Output the [X, Y] coordinate of the center of the cell containing the given text.  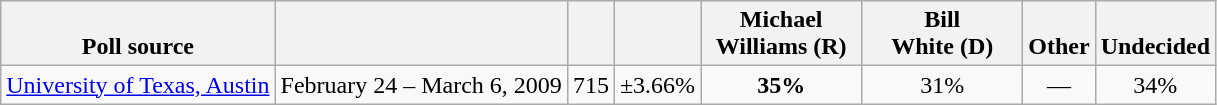
February 24 – March 6, 2009 [421, 85]
±3.66% [657, 85]
31% [942, 85]
— [1059, 85]
Other [1059, 34]
715 [590, 85]
34% [1155, 85]
Poll source [138, 34]
University of Texas, Austin [138, 85]
35% [782, 85]
MichaelWilliams (R) [782, 34]
BillWhite (D) [942, 34]
Undecided [1155, 34]
